Capture the cell that displays the provided text and extract its [X, Y] central coordinate. 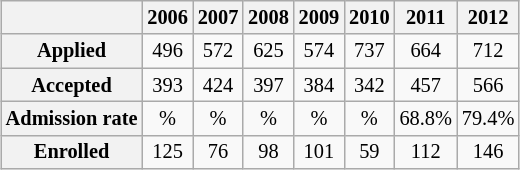
59 [369, 152]
397 [268, 85]
125 [167, 152]
Admission rate [72, 119]
342 [369, 85]
76 [218, 152]
98 [268, 152]
457 [426, 85]
2012 [488, 18]
424 [218, 85]
496 [167, 51]
737 [369, 51]
712 [488, 51]
2008 [268, 18]
112 [426, 152]
2009 [319, 18]
2011 [426, 18]
68.8% [426, 119]
79.4% [488, 119]
384 [319, 85]
664 [426, 51]
574 [319, 51]
101 [319, 152]
572 [218, 51]
2010 [369, 18]
Accepted [72, 85]
625 [268, 51]
146 [488, 152]
2006 [167, 18]
566 [488, 85]
Applied [72, 51]
393 [167, 85]
2007 [218, 18]
Enrolled [72, 152]
